Return (x, y) of the center of cell containing provided text 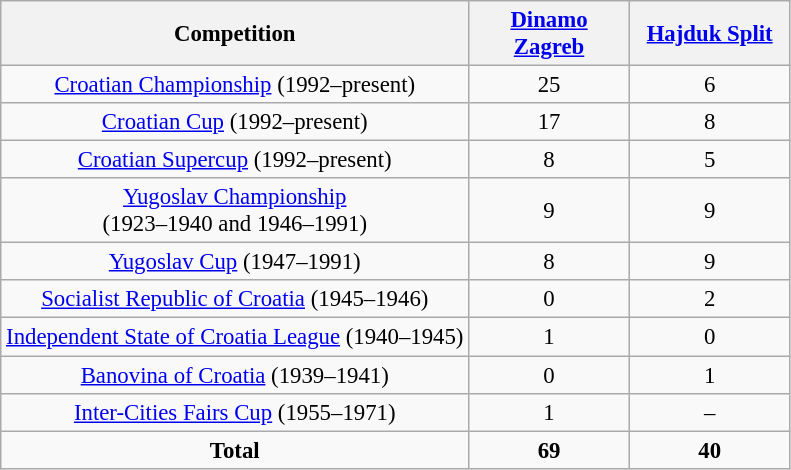
Independent State of Croatia League (1940–1945) (235, 337)
Competition (235, 34)
Yugoslav Cup (1947–1991) (235, 262)
Hajduk Split (710, 34)
Croatian Supercup (1992–present) (235, 160)
Croatian Cup (1992–present) (235, 122)
Croatian Championship (1992–present) (235, 85)
40 (710, 450)
Dinamo Zagreb (550, 34)
Yugoslav Championship(1923–1940 and 1946–1991) (235, 210)
– (710, 412)
17 (550, 122)
2 (710, 299)
6 (710, 85)
Inter-Cities Fairs Cup (1955–1971) (235, 412)
69 (550, 450)
5 (710, 160)
Socialist Republic of Croatia (1945–1946) (235, 299)
25 (550, 85)
Banovina of Croatia (1939–1941) (235, 375)
Total (235, 450)
